Detect which cell encompasses the target text, then output its [X, Y] center coordinate. 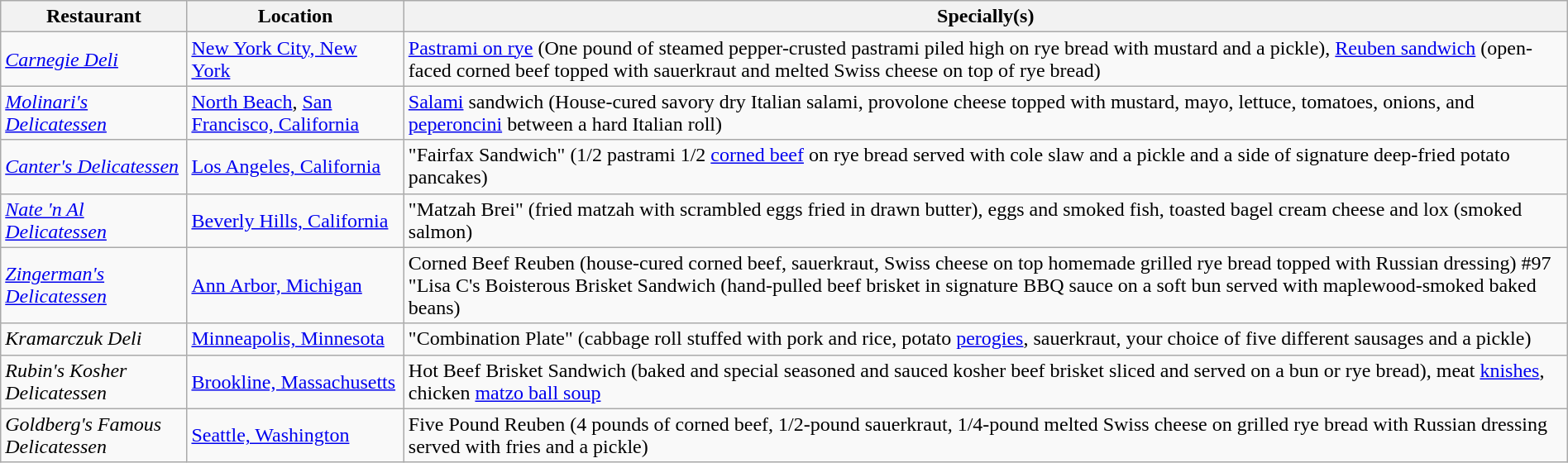
Seattle, Washington [295, 435]
Specially(s) [986, 17]
Brookline, Massachusetts [295, 382]
"Combination Plate" (cabbage roll stuffed with pork and rice, potato perogies, sauerkraut, your choice of five different sausages and a pickle) [986, 339]
Rubin's Kosher Delicatessen [94, 382]
Zingerman's Delicatessen [94, 285]
Kramarczuk Deli [94, 339]
Minneapolis, Minnesota [295, 339]
Beverly Hills, California [295, 220]
Carnegie Deli [94, 60]
Restaurant [94, 17]
"Fairfax Sandwich" (1/2 pastrami 1/2 corned beef on rye bread served with cole slaw and a pickle and a side of signature deep-fried potato pancakes) [986, 167]
Goldberg's Famous Delicatessen [94, 435]
Ann Arbor, Michigan [295, 285]
Location [295, 17]
Molinari's Delicatessen [94, 112]
Canter's Delicatessen [94, 167]
Los Angeles, California [295, 167]
North Beach, San Francisco, California [295, 112]
"Matzah Brei" (fried matzah with scrambled eggs fried in drawn butter), eggs and smoked fish, toasted bagel cream cheese and lox (smoked salmon) [986, 220]
Nate 'n Al Delicatessen [94, 220]
New York City, New York [295, 60]
